Scan for the cell matching the given text and deliver its [X, Y] coordinate at center. 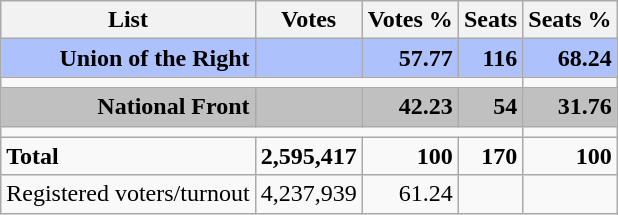
Registered voters/turnout [128, 194]
List [128, 20]
National Front [128, 107]
4,237,939 [308, 194]
116 [490, 58]
Seats % [570, 20]
2,595,417 [308, 156]
68.24 [570, 58]
Union of the Right [128, 58]
Votes % [410, 20]
Seats [490, 20]
170 [490, 156]
Votes [308, 20]
54 [490, 107]
57.77 [410, 58]
61.24 [410, 194]
31.76 [570, 107]
42.23 [410, 107]
Total [128, 156]
